Find where the given text appears and provide that cell's center as [X, Y] coordinate. 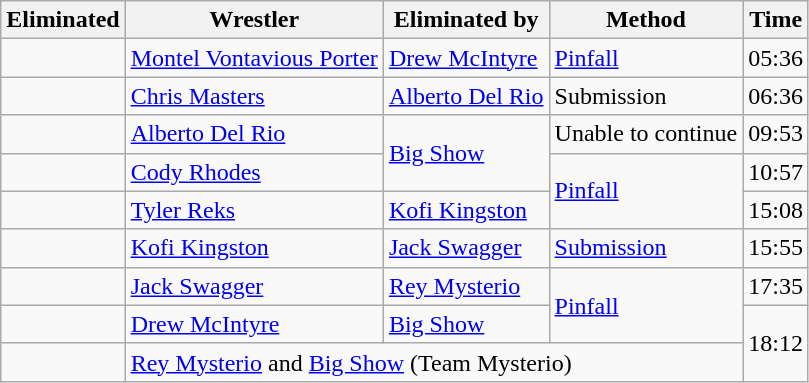
Rey Mysterio and Big Show (Team Mysterio) [434, 362]
Rey Mysterio [466, 286]
18:12 [776, 343]
10:57 [776, 172]
15:55 [776, 248]
17:35 [776, 286]
Tyler Reks [254, 210]
Unable to continue [646, 134]
Eliminated by [466, 20]
Time [776, 20]
Montel Vontavious Porter [254, 58]
Chris Masters [254, 96]
05:36 [776, 58]
06:36 [776, 96]
Cody Rhodes [254, 172]
Wrestler [254, 20]
15:08 [776, 210]
Eliminated [63, 20]
09:53 [776, 134]
Method [646, 20]
